Locate the cell with the specified text and output its (X, Y) center coordinate. 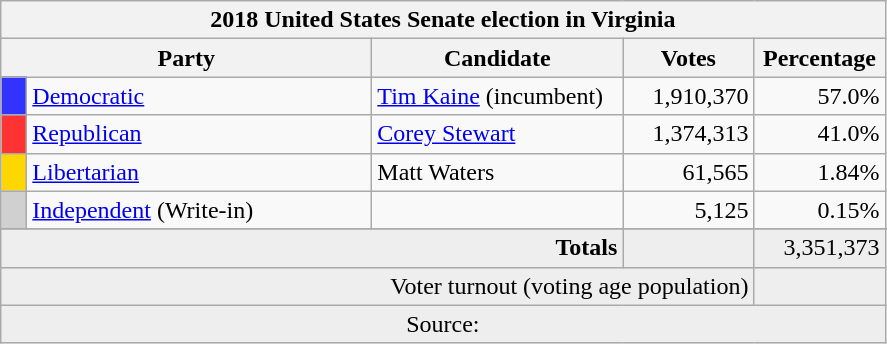
Voter turnout (voting age population) (378, 286)
Party (186, 58)
Corey Stewart (498, 134)
Libertarian (200, 172)
5,125 (688, 210)
Democratic (200, 96)
Percentage (820, 58)
Republican (200, 134)
0.15% (820, 210)
Independent (Write-in) (200, 210)
Source: (443, 324)
1.84% (820, 172)
Tim Kaine (incumbent) (498, 96)
Matt Waters (498, 172)
61,565 (688, 172)
3,351,373 (820, 248)
1,374,313 (688, 134)
Totals (312, 248)
41.0% (820, 134)
2018 United States Senate election in Virginia (443, 20)
Votes (688, 58)
57.0% (820, 96)
Candidate (498, 58)
1,910,370 (688, 96)
